Pinpoint the cell where the given text exists, returning its (x, y) midpoint coordinate. 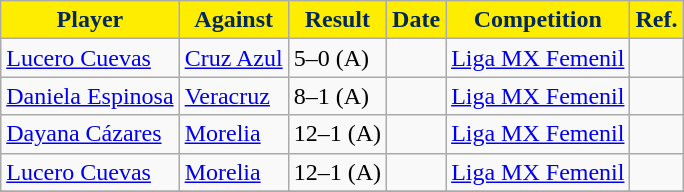
8–1 (A) (337, 96)
Date (416, 20)
Ref. (656, 20)
Daniela Espinosa (90, 96)
Competition (538, 20)
Player (90, 20)
5–0 (A) (337, 58)
Dayana Cázares (90, 134)
Against (234, 20)
Result (337, 20)
Veracruz (234, 96)
Cruz Azul (234, 58)
